From the cell containing the given text, extract its center point as [x, y] coordinate. 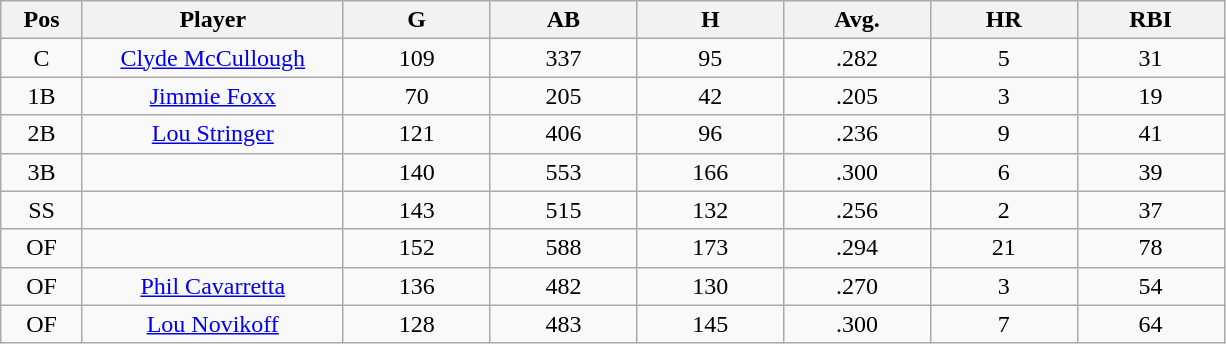
Player [212, 20]
.294 [858, 248]
140 [416, 172]
2B [42, 134]
337 [564, 58]
Jimmie Foxx [212, 96]
Pos [42, 20]
483 [564, 324]
121 [416, 134]
AB [564, 20]
482 [564, 286]
SS [42, 210]
H [710, 20]
Avg. [858, 20]
130 [710, 286]
109 [416, 58]
.256 [858, 210]
Lou Novikoff [212, 324]
166 [710, 172]
136 [416, 286]
205 [564, 96]
21 [1004, 248]
Phil Cavarretta [212, 286]
.205 [858, 96]
19 [1150, 96]
41 [1150, 134]
.270 [858, 286]
96 [710, 134]
128 [416, 324]
7 [1004, 324]
39 [1150, 172]
406 [564, 134]
54 [1150, 286]
5 [1004, 58]
Lou Stringer [212, 134]
78 [1150, 248]
HR [1004, 20]
145 [710, 324]
37 [1150, 210]
3B [42, 172]
64 [1150, 324]
95 [710, 58]
.282 [858, 58]
.236 [858, 134]
515 [564, 210]
Clyde McCullough [212, 58]
143 [416, 210]
C [42, 58]
31 [1150, 58]
588 [564, 248]
1B [42, 96]
RBI [1150, 20]
152 [416, 248]
70 [416, 96]
173 [710, 248]
42 [710, 96]
9 [1004, 134]
132 [710, 210]
553 [564, 172]
6 [1004, 172]
G [416, 20]
2 [1004, 210]
